Identify which cell holds the provided text, then report its (X, Y) central coordinate. 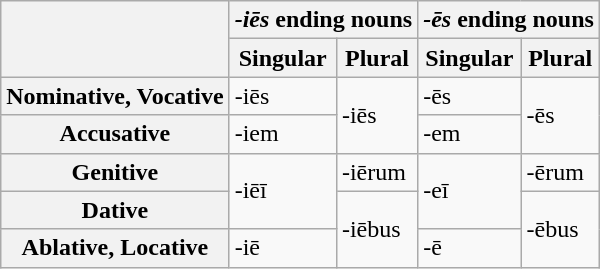
-ē (470, 248)
-ēs ending nouns (509, 20)
-ēbus (560, 229)
Genitive (115, 172)
Nominative, Vocative (115, 96)
Dative (115, 210)
-iē (282, 248)
-iēbus (376, 229)
-iērum (376, 172)
-em (470, 134)
Accusative (115, 134)
-ērum (560, 172)
Ablative, Locative (115, 248)
-eī (470, 191)
-iēī (282, 191)
-iēs ending nouns (323, 20)
-iem (282, 134)
